Detect which cell encompasses the target text, then output its (x, y) center coordinate. 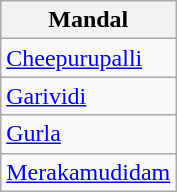
Garividi (88, 96)
Cheepurupalli (88, 58)
Mandal (88, 20)
Gurla (88, 134)
Merakamudidam (88, 172)
